From the cell containing the given text, extract its center point as [x, y] coordinate. 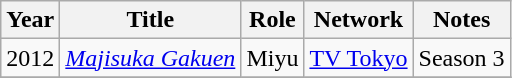
Miyu [272, 58]
Network [358, 20]
2012 [30, 58]
Majisuka Gakuen [150, 58]
Role [272, 20]
TV Tokyo [358, 58]
Notes [462, 20]
Season 3 [462, 58]
Title [150, 20]
Year [30, 20]
